Extract the (X, Y) coordinate from the center of the cell holding the provided text.  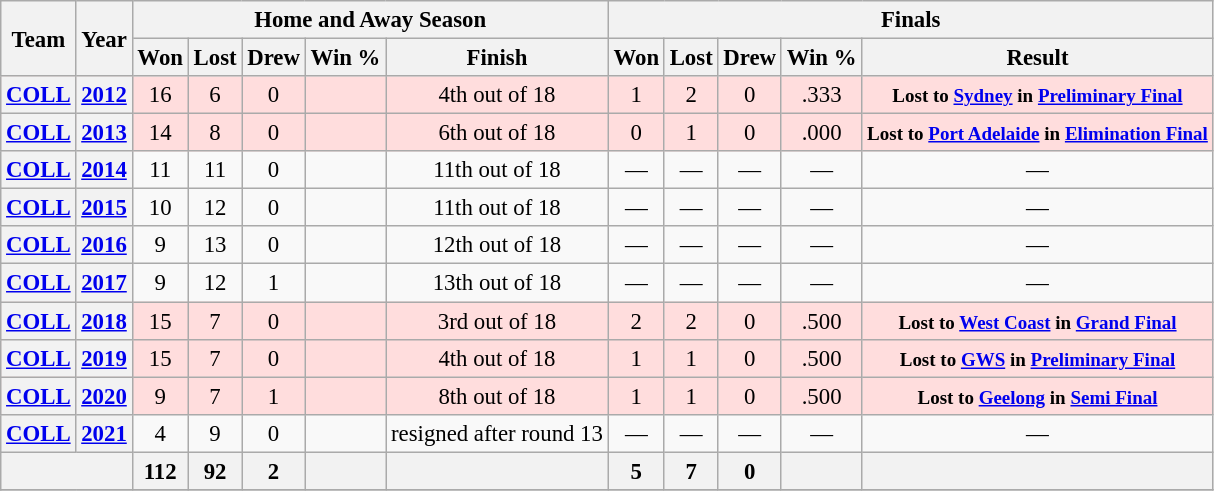
5 (636, 471)
Team (38, 38)
2021 (104, 433)
Lost to West Coast in Grand Final (1038, 321)
Lost to Geelong in Semi Final (1038, 396)
2012 (104, 95)
14 (160, 133)
Home and Away Season (370, 20)
Lost to Port Adelaide in Elimination Final (1038, 133)
.333 (821, 95)
Lost to GWS in Preliminary Final (1038, 358)
2020 (104, 396)
13th out of 18 (498, 283)
3rd out of 18 (498, 321)
8th out of 18 (498, 396)
resigned after round 13 (498, 433)
8 (215, 133)
4 (160, 433)
2015 (104, 208)
Result (1038, 58)
2014 (104, 170)
92 (215, 471)
2017 (104, 283)
2019 (104, 358)
6th out of 18 (498, 133)
2013 (104, 133)
16 (160, 95)
2016 (104, 245)
112 (160, 471)
Year (104, 38)
13 (215, 245)
Finish (498, 58)
12th out of 18 (498, 245)
2018 (104, 321)
6 (215, 95)
Lost to Sydney in Preliminary Final (1038, 95)
.000 (821, 133)
Finals (910, 20)
10 (160, 208)
